Search for the cell housing the specified text and yield its [x, y] center coordinate. 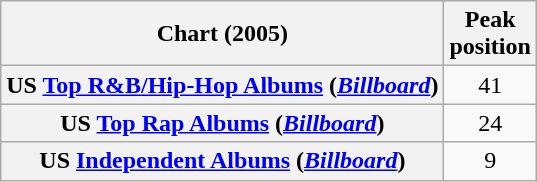
US Independent Albums (Billboard) [222, 161]
Peakposition [490, 34]
US Top Rap Albums (Billboard) [222, 123]
9 [490, 161]
41 [490, 85]
US Top R&B/Hip-Hop Albums (Billboard) [222, 85]
Chart (2005) [222, 34]
24 [490, 123]
